Pinpoint the cell where the given text exists, returning its [x, y] midpoint coordinate. 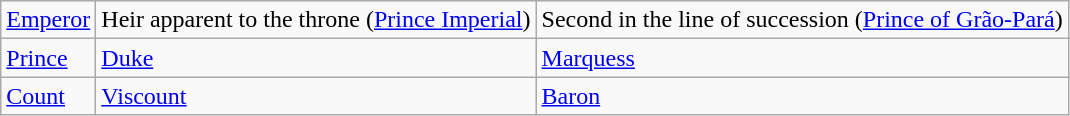
Viscount [316, 96]
Emperor [48, 20]
Marquess [802, 58]
Count [48, 96]
Second in the line of succession (Prince of Grão-Pará) [802, 20]
Heir apparent to the throne (Prince Imperial) [316, 20]
Baron [802, 96]
Prince [48, 58]
Duke [316, 58]
